Identify which cell holds the provided text, then report its (x, y) central coordinate. 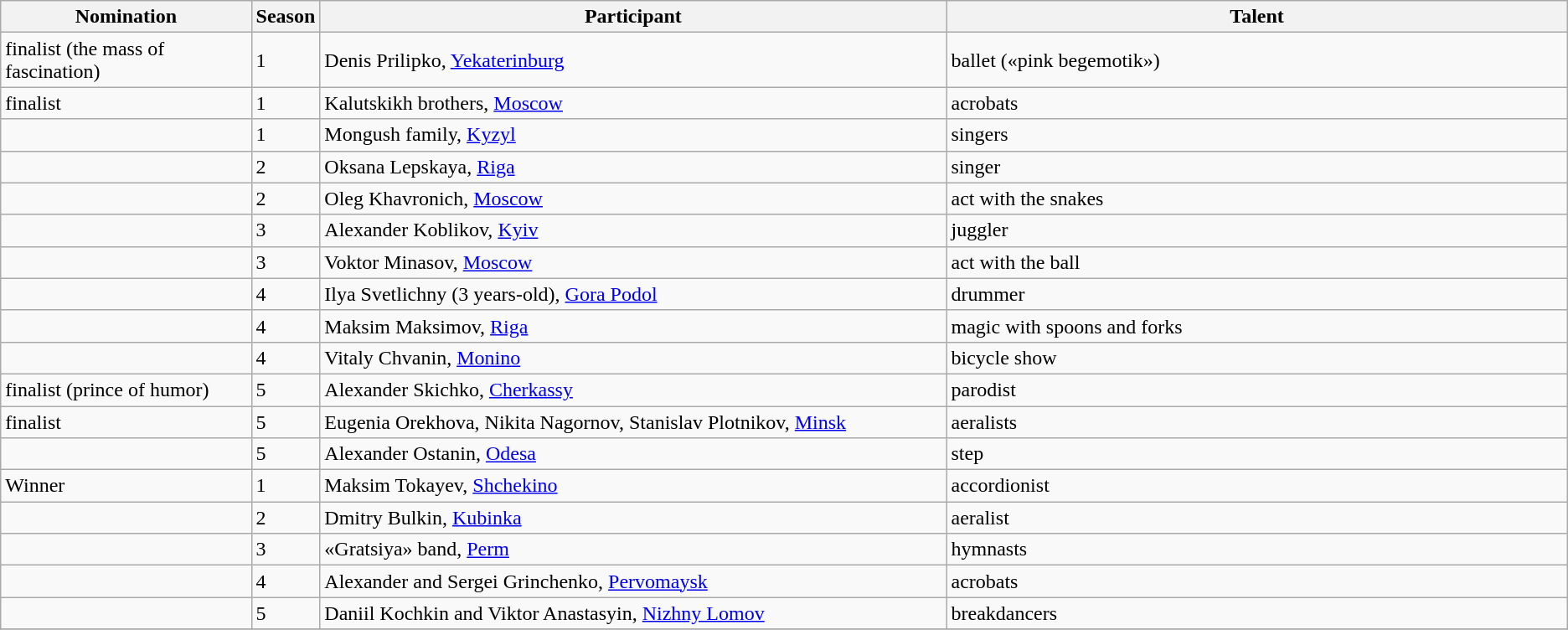
act with the ball (1256, 262)
Dmitry Bulkin, Kubinka (633, 518)
Nomination (126, 17)
Oleg Khavronich, Moscow (633, 199)
step (1256, 454)
ballet («pink begemotik») (1256, 60)
Winner (126, 486)
hymnasts (1256, 550)
Participant (633, 17)
Kalutskikh brothers, Moscow (633, 103)
Ilya Svetlichny (3 years-old), Gora Podol (633, 294)
Daniil Kochkin and Viktor Anastasyin, Nizhny Lomov (633, 613)
«Gratsiya» band, Perm (633, 550)
singers (1256, 135)
Voktor Minasov, Moscow (633, 262)
singer (1256, 167)
Alexander and Sergei Grinchenko, Pervomaysk (633, 581)
breakdancers (1256, 613)
Eugenia Orekhova, Nikita Nagornov, Stanislav Plotnikov, Minsk (633, 421)
accordionist (1256, 486)
Alexander Ostanin, Odesa (633, 454)
magic with spoons and forks (1256, 326)
aeralists (1256, 421)
bicycle show (1256, 358)
act with the snakes (1256, 199)
finalist (the mass of fascination) (126, 60)
Denis Prilipko, Yekaterinburg (633, 60)
aeralist (1256, 518)
Alexander Koblikov, Kyiv (633, 230)
finalist (prince of humor) (126, 390)
juggler (1256, 230)
Oksana Lepskaya, Riga (633, 167)
Maksim Tokayev, Shchekino (633, 486)
Alexander Skichko, Cherkassy (633, 390)
Vitaly Chvanin, Monino (633, 358)
drummer (1256, 294)
Season (286, 17)
parodist (1256, 390)
Maksim Maksimov, Riga (633, 326)
Talent (1256, 17)
Mongush family, Kyzyl (633, 135)
